Detect which cell encompasses the target text, then output its [X, Y] center coordinate. 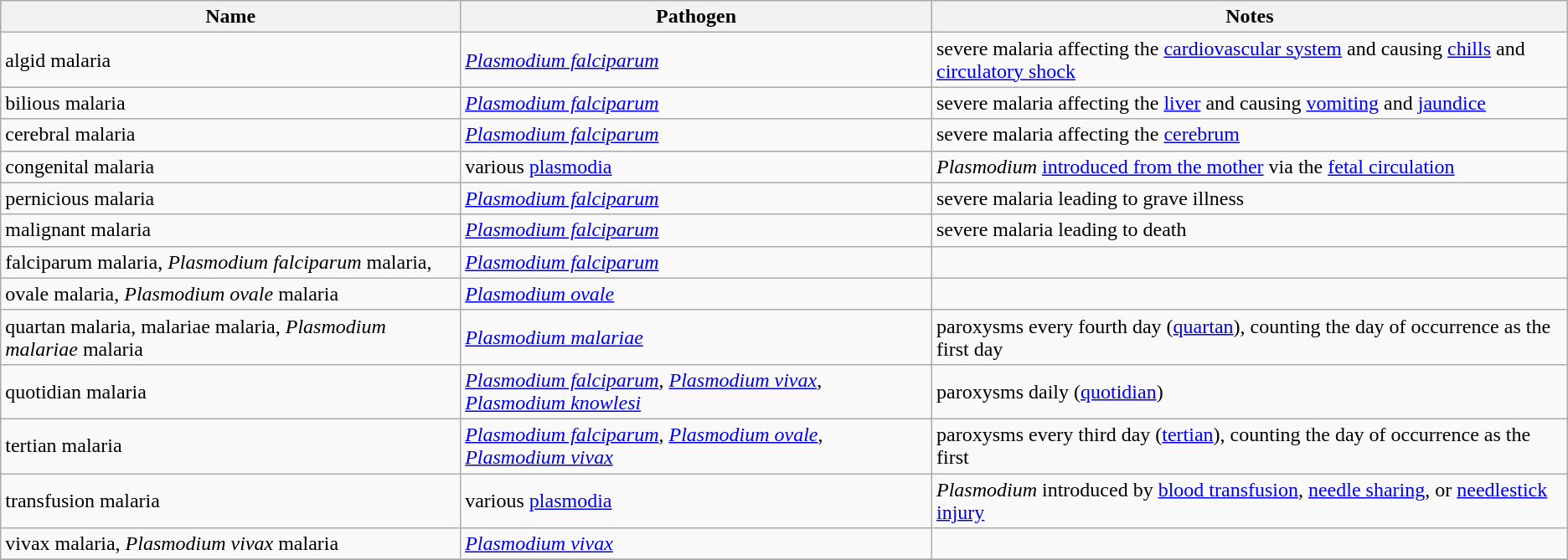
Plasmodium falciparum, Plasmodium vivax, Plasmodium knowlesi [697, 392]
severe malaria affecting the cerebrum [1250, 135]
Name [231, 17]
bilious malaria [231, 103]
congenital malaria [231, 167]
algid malaria [231, 60]
severe malaria affecting the liver and causing vomiting and jaundice [1250, 103]
paroxysms every fourth day (quartan), counting the day of occurrence as the first day [1250, 337]
vivax malaria, Plasmodium vivax malaria [231, 544]
Plasmodium introduced from the mother via the fetal circulation [1250, 167]
paroxysms daily (quotidian) [1250, 392]
cerebral malaria [231, 135]
pernicious malaria [231, 198]
paroxysms every third day (tertian), counting the day of occurrence as the first [1250, 445]
malignant malaria [231, 230]
Plasmodium falciparum, Plasmodium ovale, Plasmodium vivax [697, 445]
quartan malaria, malariae malaria, Plasmodium malariae malaria [231, 337]
severe malaria affecting the cardiovascular system and causing chills and circulatory shock [1250, 60]
quotidian malaria [231, 392]
ovale malaria, Plasmodium ovale malaria [231, 294]
falciparum malaria, Plasmodium falciparum malaria, [231, 262]
severe malaria leading to death [1250, 230]
tertian malaria [231, 445]
Plasmodium introduced by blood transfusion, needle sharing, or needlestick injury [1250, 501]
Plasmodium vivax [697, 544]
Notes [1250, 17]
severe malaria leading to grave illness [1250, 198]
Plasmodium malariae [697, 337]
transfusion malaria [231, 501]
Plasmodium ovale [697, 294]
Pathogen [697, 17]
